From the cell containing the given text, extract its center point as (X, Y) coordinate. 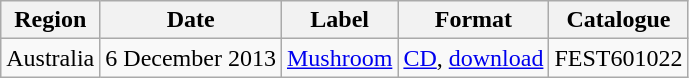
Catalogue (618, 20)
CD, download (474, 58)
6 December 2013 (191, 58)
Australia (50, 58)
Label (339, 20)
Date (191, 20)
Region (50, 20)
FEST601022 (618, 58)
Format (474, 20)
Mushroom (339, 58)
